Pinpoint the cell where the given text exists, returning its (X, Y) midpoint coordinate. 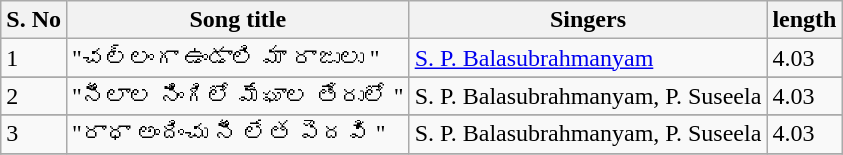
length (804, 20)
"చల్లంగా ఉండాలి మా రాజులు " (238, 58)
S. No (34, 20)
"నీలాల నింగిలో మేఘాల తేరులో " (238, 96)
3 (34, 134)
"రాధా అందించు నీ లేత పెదవి " (238, 134)
Singers (588, 20)
S. P. Balasubrahmanyam (588, 58)
1 (34, 58)
Song title (238, 20)
2 (34, 96)
